Return the (x, y) coordinate for the center point of the cell that contains the specified text.  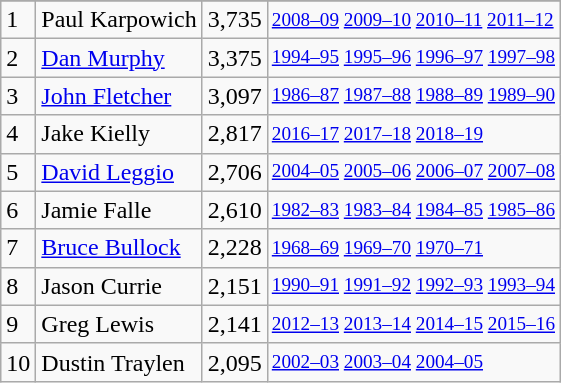
3,375 (234, 58)
Greg Lewis (119, 324)
2016–17 2017–18 2018–19 (413, 134)
9 (18, 324)
Jason Currie (119, 286)
2,151 (234, 286)
2,095 (234, 362)
2,817 (234, 134)
7 (18, 248)
2004–05 2005–06 2006–07 2007–08 (413, 172)
2008–09 2009–10 2010–11 2011–12 (413, 20)
3 (18, 96)
5 (18, 172)
2,706 (234, 172)
3,735 (234, 20)
Dan Murphy (119, 58)
2,141 (234, 324)
3,097 (234, 96)
2002–03 2003–04 2004–05 (413, 362)
Jake Kielly (119, 134)
1990–91 1991–92 1992–93 1993–94 (413, 286)
4 (18, 134)
David Leggio (119, 172)
2012–13 2013–14 2014–15 2015–16 (413, 324)
2 (18, 58)
1982–83 1983–84 1984–85 1985–86 (413, 210)
6 (18, 210)
Jamie Falle (119, 210)
1968–69 1969–70 1970–71 (413, 248)
10 (18, 362)
8 (18, 286)
Paul Karpowich (119, 20)
1 (18, 20)
John Fletcher (119, 96)
1994–95 1995–96 1996–97 1997–98 (413, 58)
1986–87 1987–88 1988–89 1989–90 (413, 96)
2,228 (234, 248)
2,610 (234, 210)
Dustin Traylen (119, 362)
Bruce Bullock (119, 248)
